Find where the given text appears and provide that cell's center as [X, Y] coordinate. 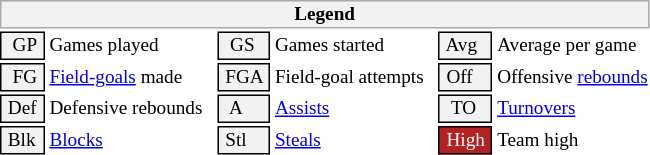
Defensive rebounds [131, 108]
Field-goal attempts [354, 77]
Team high [573, 140]
Blocks [131, 140]
Blk [22, 140]
Average per game [573, 46]
FGA [244, 77]
Def [22, 108]
Avg [466, 46]
Legend [324, 14]
Turnovers [573, 108]
Off [466, 77]
Field-goals made [131, 77]
Games started [354, 46]
FG [22, 77]
Games played [131, 46]
Assists [354, 108]
High [466, 140]
TO [466, 108]
Offensive rebounds [573, 77]
Stl [244, 140]
Steals [354, 140]
GP [22, 46]
GS [244, 46]
A [244, 108]
